Provide the (X, Y) coordinate of the cell's center where the given text is located.  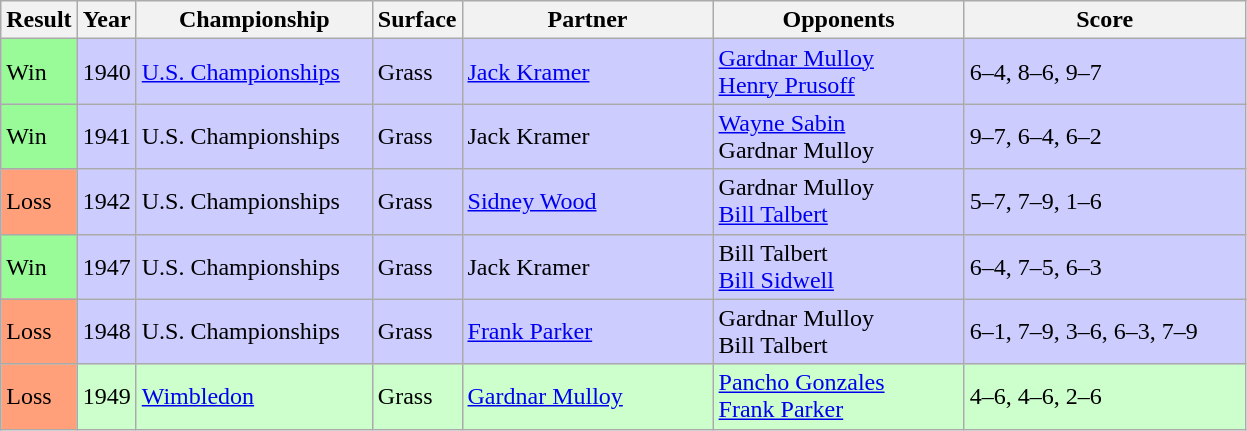
Opponents (838, 20)
Wimbledon (254, 396)
1941 (106, 136)
Pancho Gonzales Frank Parker (838, 396)
Year (106, 20)
Sidney Wood (588, 202)
Frank Parker (588, 332)
Gardnar Mulloy Henry Prusoff (838, 72)
6–1, 7–9, 3–6, 6–3, 7–9 (1104, 332)
9–7, 6–4, 6–2 (1104, 136)
Gardnar Mulloy (588, 396)
6–4, 8–6, 9–7 (1104, 72)
1949 (106, 396)
Bill Talbert Bill Sidwell (838, 266)
4–6, 4–6, 2–6 (1104, 396)
6–4, 7–5, 6–3 (1104, 266)
Result (39, 20)
Surface (417, 20)
Score (1104, 20)
Partner (588, 20)
1942 (106, 202)
1947 (106, 266)
1948 (106, 332)
1940 (106, 72)
Championship (254, 20)
Wayne Sabin Gardnar Mulloy (838, 136)
5–7, 7–9, 1–6 (1104, 202)
